Capture the cell that displays the provided text and extract its [x, y] central coordinate. 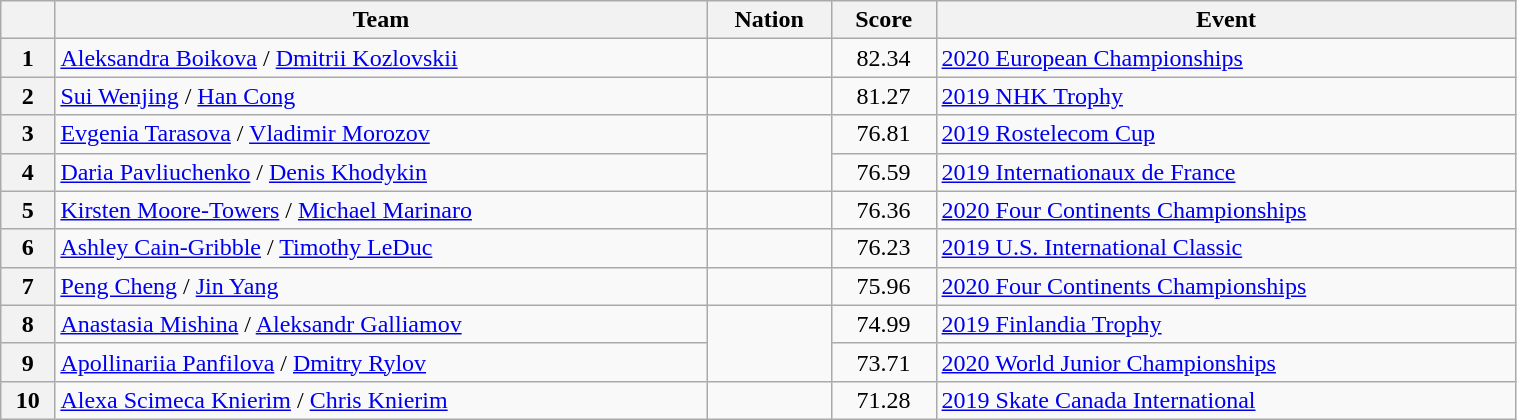
7 [28, 286]
5 [28, 210]
2019 NHK Trophy [1226, 96]
82.34 [884, 58]
8 [28, 324]
Ashley Cain-Gribble / Timothy LeDuc [381, 248]
74.99 [884, 324]
Kirsten Moore-Towers / Michael Marinaro [381, 210]
Anastasia Mishina / Aleksandr Galliamov [381, 324]
Score [884, 20]
Apollinariia Panfilova / Dmitry Rylov [381, 362]
Evgenia Tarasova / Vladimir Morozov [381, 134]
10 [28, 400]
Peng Cheng / Jin Yang [381, 286]
Daria Pavliuchenko / Denis Khodykin [381, 172]
2019 Internationaux de France [1226, 172]
Nation [769, 20]
71.28 [884, 400]
Sui Wenjing / Han Cong [381, 96]
2019 Finlandia Trophy [1226, 324]
4 [28, 172]
76.23 [884, 248]
2019 Skate Canada International [1226, 400]
1 [28, 58]
73.71 [884, 362]
81.27 [884, 96]
75.96 [884, 286]
76.81 [884, 134]
Aleksandra Boikova / Dmitrii Kozlovskii [381, 58]
Alexa Scimeca Knierim / Chris Knierim [381, 400]
3 [28, 134]
2 [28, 96]
6 [28, 248]
Event [1226, 20]
76.36 [884, 210]
2019 U.S. International Classic [1226, 248]
2019 Rostelecom Cup [1226, 134]
2020 European Championships [1226, 58]
9 [28, 362]
Team [381, 20]
76.59 [884, 172]
2020 World Junior Championships [1226, 362]
